Output the (X, Y) coordinate of the center of the cell containing the given text.  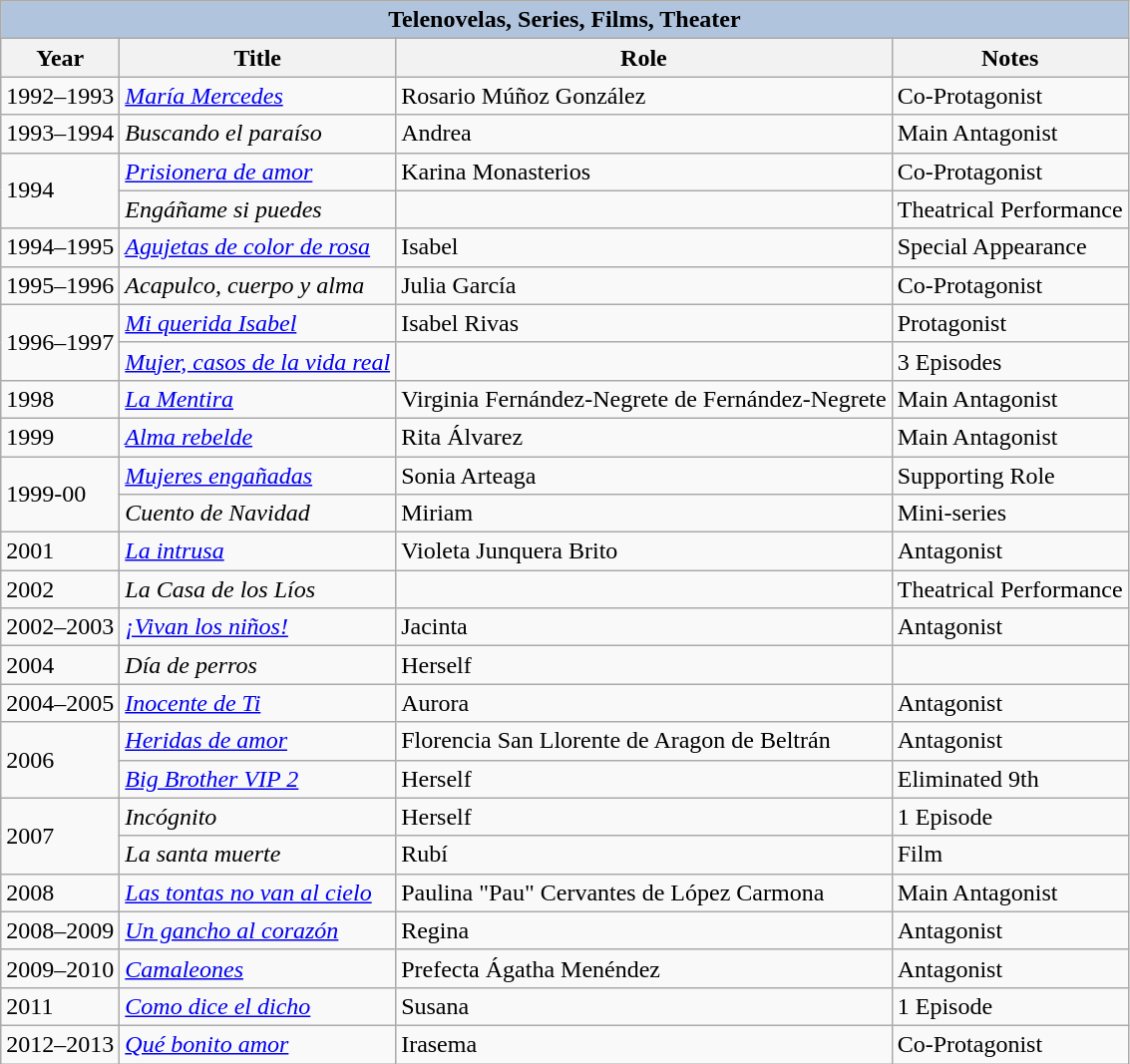
Aurora (644, 703)
Las tontas no van al cielo (257, 892)
Miriam (644, 514)
Susana (644, 1006)
Irasema (644, 1044)
Andrea (644, 134)
La intrusa (257, 551)
Telenovelas, Series, Films, Theater (565, 20)
Protagonist (1009, 323)
Film (1009, 855)
1994 (60, 190)
Jacinta (644, 627)
Cuento de Navidad (257, 514)
Mujeres engañadas (257, 476)
Mini-series (1009, 514)
1995–1996 (60, 285)
Violeta Junquera Brito (644, 551)
Rosario Múñoz González (644, 96)
2008–2009 (60, 930)
2001 (60, 551)
Paulina "Pau" Cervantes de López Carmona (644, 892)
2012–2013 (60, 1044)
2004–2005 (60, 703)
Role (644, 58)
Isabel (644, 247)
Julia García (644, 285)
1998 (60, 399)
3 Episodes (1009, 361)
Agujetas de color de rosa (257, 247)
Year (60, 58)
Eliminated 9th (1009, 779)
Title (257, 58)
Karina Monasterios (644, 172)
La Mentira (257, 399)
2007 (60, 836)
Buscando el paraíso (257, 134)
Big Brother VIP 2 (257, 779)
1992–1993 (60, 96)
Sonia Arteaga (644, 476)
Prisionera de amor (257, 172)
Isabel Rivas (644, 323)
Incógnito (257, 817)
Florencia San Llorente de Aragon de Beltrán (644, 741)
2002–2003 (60, 627)
Virginia Fernández-Negrete de Fernández-Negrete (644, 399)
Un gancho al corazón (257, 930)
Rubí (644, 855)
2004 (60, 665)
Acapulco, cuerpo y alma (257, 285)
Mujer, casos de la vida real (257, 361)
¡Vivan los niños! (257, 627)
Día de perros (257, 665)
Special Appearance (1009, 247)
2008 (60, 892)
1996–1997 (60, 342)
Camaleones (257, 968)
2002 (60, 589)
Qué bonito amor (257, 1044)
2009–2010 (60, 968)
Supporting Role (1009, 476)
1993–1994 (60, 134)
Heridas de amor (257, 741)
1994–1995 (60, 247)
Alma rebelde (257, 437)
Inocente de Ti (257, 703)
Prefecta Ágatha Menéndez (644, 968)
Notes (1009, 58)
Regina (644, 930)
La santa muerte (257, 855)
2006 (60, 760)
2011 (60, 1006)
1999 (60, 437)
Engáñame si puedes (257, 209)
Rita Álvarez (644, 437)
María Mercedes (257, 96)
La Casa de los Líos (257, 589)
Mi querida Isabel (257, 323)
Como dice el dicho (257, 1006)
1999-00 (60, 495)
